Extract the [X, Y] coordinate from the center of the cell holding the provided text.  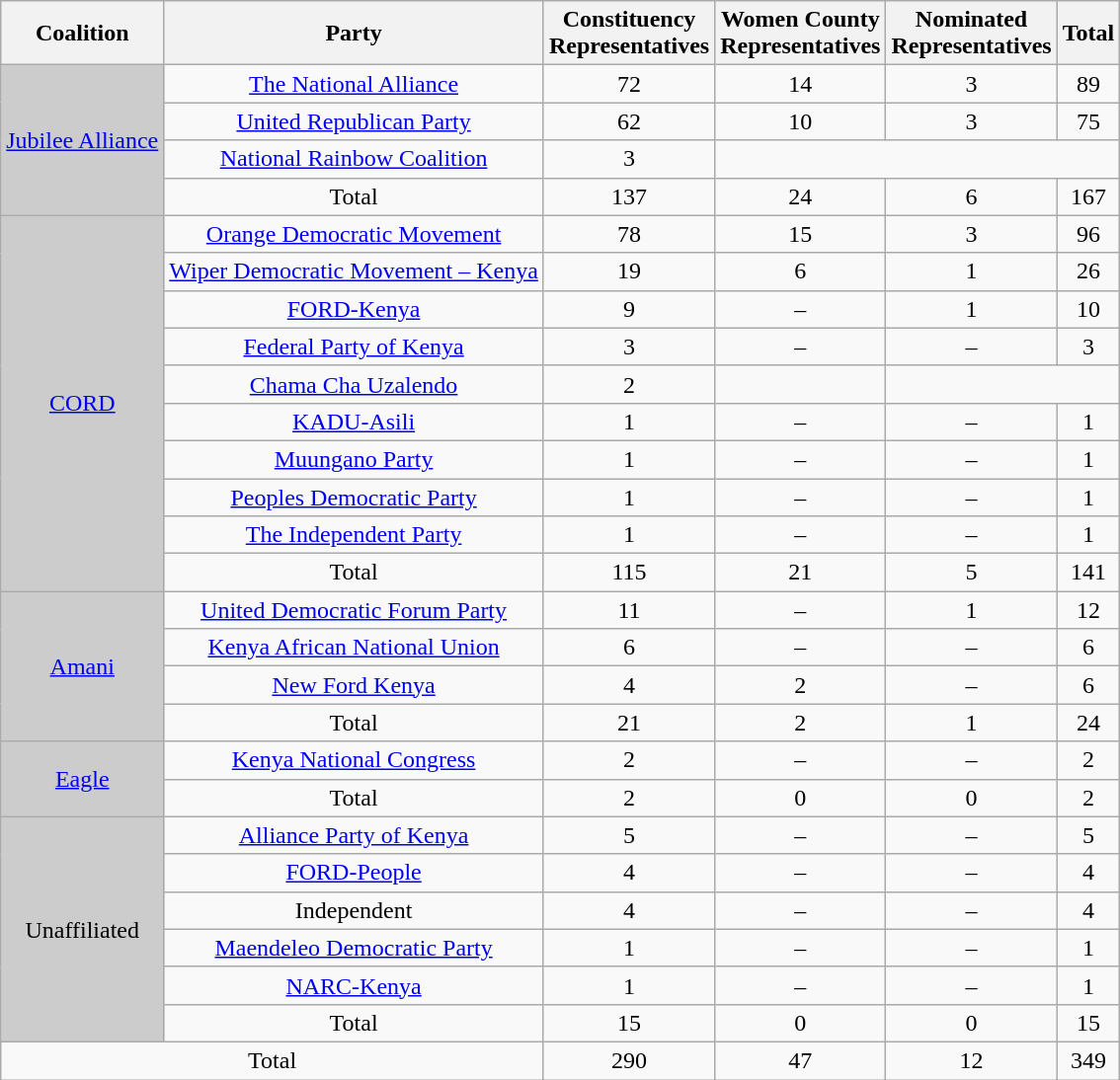
Kenya National Congress [354, 760]
United Democratic Forum Party [354, 610]
78 [628, 234]
New Ford Kenya [354, 685]
NARC-Kenya [354, 985]
89 [1088, 84]
19 [628, 271]
Jubilee Alliance [83, 140]
26 [1088, 271]
ConstituencyRepresentatives [628, 34]
Orange Democratic Movement [354, 234]
349 [1088, 1060]
141 [1088, 573]
Muungano Party [354, 459]
Maendeleo Democratic Party [354, 948]
FORD-Kenya [354, 309]
290 [628, 1060]
47 [800, 1060]
NominatedRepresentatives [972, 34]
137 [628, 196]
14 [800, 84]
KADU-Asili [354, 422]
Amani [83, 666]
62 [628, 121]
167 [1088, 196]
Unaffiliated [83, 929]
The Independent Party [354, 535]
Party [354, 34]
115 [628, 573]
Kenya African National Union [354, 648]
72 [628, 84]
Eagle [83, 779]
Independent [354, 910]
Federal Party of Kenya [354, 347]
Coalition [83, 34]
United Republican Party [354, 121]
The National Alliance [354, 84]
Wiper Democratic Movement – Kenya [354, 271]
96 [1088, 234]
Chama Cha Uzalendo [354, 384]
11 [628, 610]
Women CountyRepresentatives [800, 34]
Peoples Democratic Party [354, 497]
75 [1088, 121]
National Rainbow Coalition [354, 159]
9 [628, 309]
Alliance Party of Kenya [354, 835]
FORD-People [354, 873]
CORD [83, 403]
